Extract the (x, y) coordinate from the center of the cell holding the provided text.  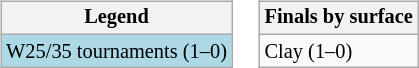
Clay (1–0) (339, 51)
Finals by surface (339, 18)
W25/35 tournaments (1–0) (116, 51)
Legend (116, 18)
